Identify which cell holds the provided text, then report its [x, y] central coordinate. 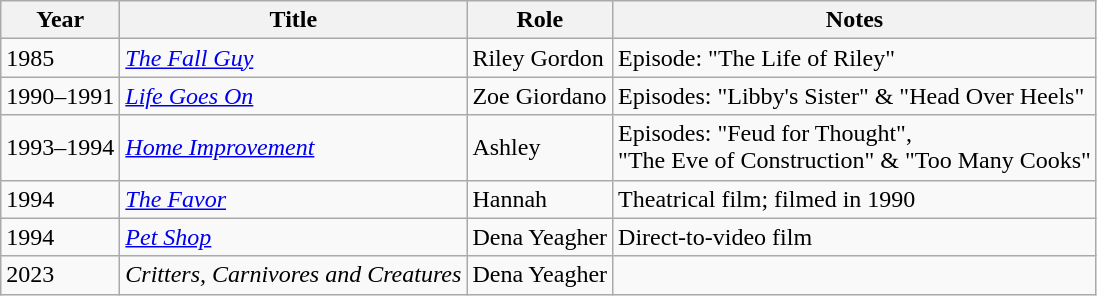
Role [540, 20]
Episodes: "Libby's Sister" & "Head Over Heels" [855, 96]
Critters, Carnivores and Creatures [294, 275]
Life Goes On [294, 96]
1990–1991 [60, 96]
Home Improvement [294, 148]
2023 [60, 275]
Notes [855, 20]
Title [294, 20]
Direct-to-video film [855, 237]
Riley Gordon [540, 58]
Theatrical film; filmed in 1990 [855, 199]
Hannah [540, 199]
The Fall Guy [294, 58]
1985 [60, 58]
The Favor [294, 199]
Episodes: "Feud for Thought","The Eve of Construction" & "Too Many Cooks" [855, 148]
Pet Shop [294, 237]
Zoe Giordano [540, 96]
Episode: "The Life of Riley" [855, 58]
Ashley [540, 148]
Year [60, 20]
1993–1994 [60, 148]
